Locate the cell with the specified text and output its [X, Y] center coordinate. 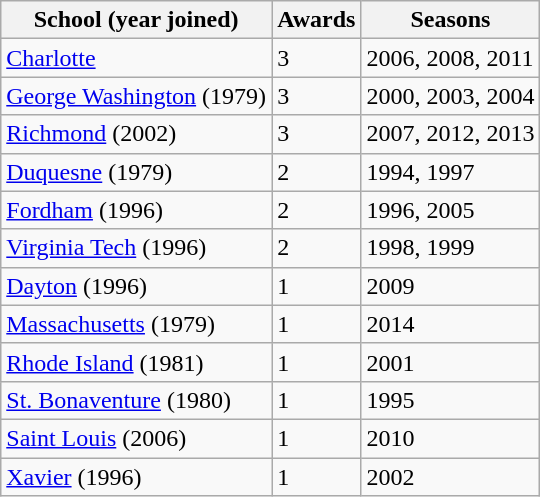
Saint Louis (2006) [136, 438]
St. Bonaventure (1980) [136, 400]
Massachusetts (1979) [136, 324]
1996, 2005 [450, 210]
2010 [450, 438]
Rhode Island (1981) [136, 362]
George Washington (1979) [136, 96]
Seasons [450, 20]
1994, 1997 [450, 172]
Duquesne (1979) [136, 172]
2009 [450, 286]
Fordham (1996) [136, 210]
Charlotte [136, 58]
School (year joined) [136, 20]
2007, 2012, 2013 [450, 134]
2002 [450, 477]
2014 [450, 324]
Virginia Tech (1996) [136, 248]
Dayton (1996) [136, 286]
Awards [316, 20]
Richmond (2002) [136, 134]
Xavier (1996) [136, 477]
2000, 2003, 2004 [450, 96]
2001 [450, 362]
2006, 2008, 2011 [450, 58]
1995 [450, 400]
1998, 1999 [450, 248]
